Identify which cell holds the provided text, then report its (x, y) central coordinate. 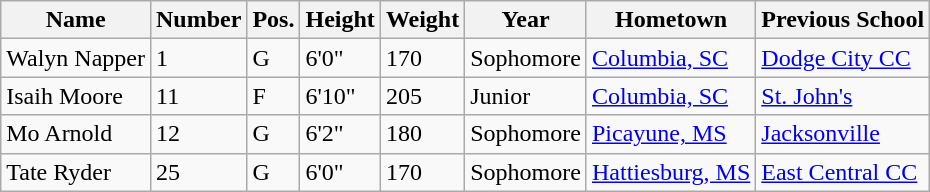
Number (198, 20)
Hometown (670, 20)
Mo Arnold (76, 134)
Year (526, 20)
Tate Ryder (76, 172)
11 (198, 96)
F (274, 96)
180 (422, 134)
12 (198, 134)
Weight (422, 20)
25 (198, 172)
6'10" (340, 96)
Pos. (274, 20)
1 (198, 58)
St. John's (843, 96)
205 (422, 96)
Hattiesburg, MS (670, 172)
6'2" (340, 134)
Height (340, 20)
Dodge City CC (843, 58)
Previous School (843, 20)
Name (76, 20)
Picayune, MS (670, 134)
Walyn Napper (76, 58)
Jacksonville (843, 134)
East Central CC (843, 172)
Junior (526, 96)
Isaih Moore (76, 96)
